Scan for the cell matching the given text and deliver its (x, y) coordinate at center. 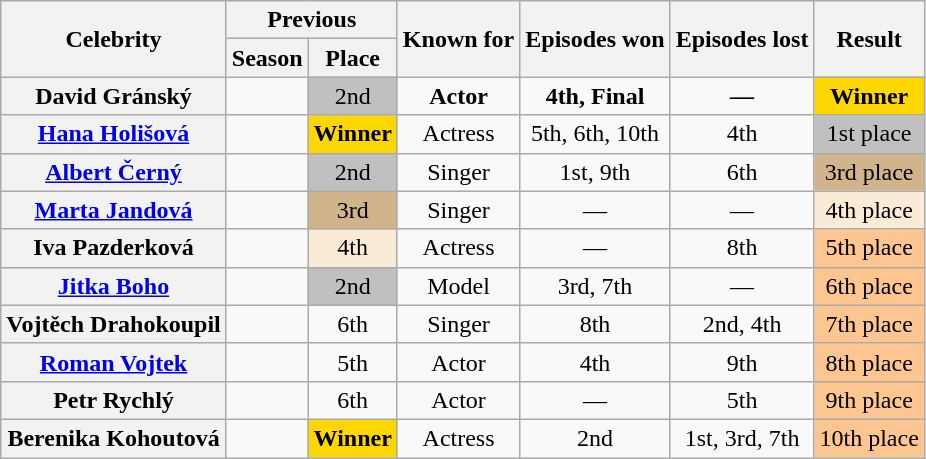
3rd, 7th (595, 286)
Previous (312, 20)
Berenika Kohoutová (114, 438)
1st, 3rd, 7th (742, 438)
Episodes won (595, 39)
2nd, 4th (742, 324)
Albert Černý (114, 172)
David Gránský (114, 96)
Hana Holišová (114, 134)
Known for (458, 39)
Marta Jandová (114, 210)
4th, Final (595, 96)
Celebrity (114, 39)
Place (352, 58)
Vojtěch Drahokoupil (114, 324)
3rd (352, 210)
6th place (869, 286)
Petr Rychlý (114, 400)
Model (458, 286)
7th place (869, 324)
9th place (869, 400)
Result (869, 39)
4th place (869, 210)
Season (267, 58)
9th (742, 362)
Iva Pazderková (114, 248)
Roman Vojtek (114, 362)
8th place (869, 362)
10th place (869, 438)
Jitka Boho (114, 286)
1st place (869, 134)
1st, 9th (595, 172)
5th, 6th, 10th (595, 134)
5th place (869, 248)
Episodes lost (742, 39)
3rd place (869, 172)
